Provide the (X, Y) coordinate of the cell's center where the given text is located.  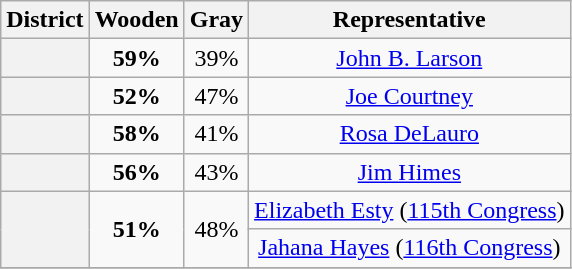
Rosa DeLauro (410, 134)
59% (136, 58)
43% (216, 172)
58% (136, 134)
Wooden (136, 20)
47% (216, 96)
39% (216, 58)
Jahana Hayes (116th Congress) (410, 248)
Jim Himes (410, 172)
56% (136, 172)
Gray (216, 20)
John B. Larson (410, 58)
Joe Courtney (410, 96)
52% (136, 96)
Elizabeth Esty (115th Congress) (410, 210)
District (45, 20)
41% (216, 134)
Representative (410, 20)
51% (136, 229)
48% (216, 229)
